Pinpoint the cell where the given text exists, returning its [x, y] midpoint coordinate. 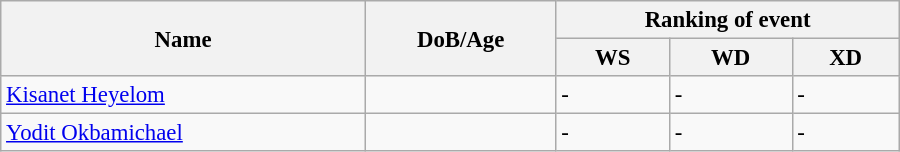
Ranking of event [728, 20]
XD [846, 58]
WS [612, 58]
DoB/Age [460, 38]
Yodit Okbamichael [184, 133]
WD [730, 58]
Kisanet Heyelom [184, 95]
Name [184, 38]
